Locate the cell with the specified text and output its [x, y] center coordinate. 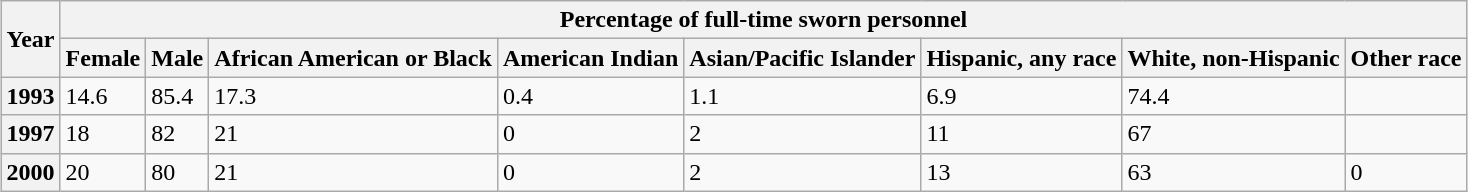
White, non-Hispanic [1234, 58]
6.9 [1022, 96]
Other race [1406, 58]
2000 [30, 172]
Year [30, 39]
American Indian [590, 58]
20 [103, 172]
14.6 [103, 96]
80 [178, 172]
11 [1022, 134]
74.4 [1234, 96]
1997 [30, 134]
Asian/Pacific Islander [802, 58]
18 [103, 134]
63 [1234, 172]
82 [178, 134]
85.4 [178, 96]
Hispanic, any race [1022, 58]
Female [103, 58]
17.3 [354, 96]
67 [1234, 134]
1.1 [802, 96]
0.4 [590, 96]
Male [178, 58]
13 [1022, 172]
1993 [30, 96]
African American or Black [354, 58]
Percentage of full-time sworn personnel [764, 20]
